Provide the (X, Y) coordinate of the cell's center where the given text is located.  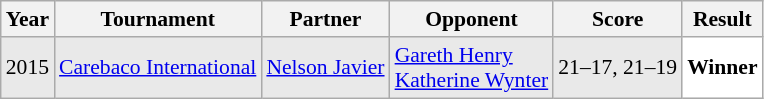
Year (28, 19)
21–17, 21–19 (618, 68)
Score (618, 19)
Tournament (158, 19)
Result (722, 19)
Carebaco International (158, 68)
Nelson Javier (325, 68)
Winner (722, 68)
Gareth Henry Katherine Wynter (472, 68)
2015 (28, 68)
Partner (325, 19)
Opponent (472, 19)
